Capture the cell that displays the provided text and extract its [x, y] central coordinate. 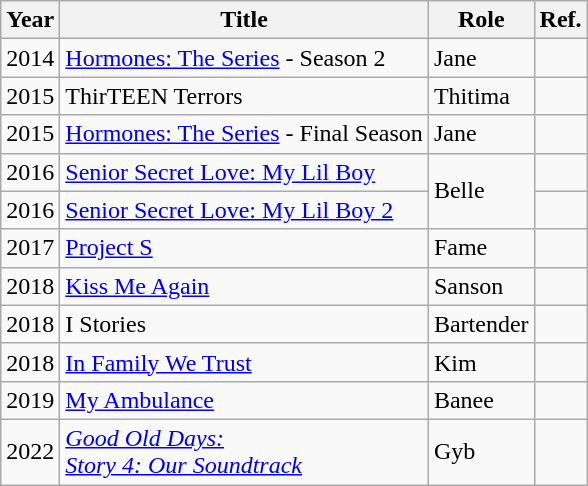
Title [244, 20]
My Ambulance [244, 400]
2022 [30, 452]
Kiss Me Again [244, 286]
Gyb [481, 452]
Sanson [481, 286]
Year [30, 20]
I Stories [244, 324]
2019 [30, 400]
2017 [30, 248]
ThirTEEN Terrors [244, 96]
Ref. [560, 20]
Hormones: The Series - Season 2 [244, 58]
Project S [244, 248]
Banee [481, 400]
Fame [481, 248]
Hormones: The Series - Final Season [244, 134]
2014 [30, 58]
Good Old Days:Story 4: Our Soundtrack [244, 452]
In Family We Trust [244, 362]
Senior Secret Love: My Lil Boy [244, 172]
Role [481, 20]
Senior Secret Love: My Lil Boy 2 [244, 210]
Kim [481, 362]
Belle [481, 191]
Bartender [481, 324]
Thitima [481, 96]
